Search for the cell housing the specified text and yield its [x, y] center coordinate. 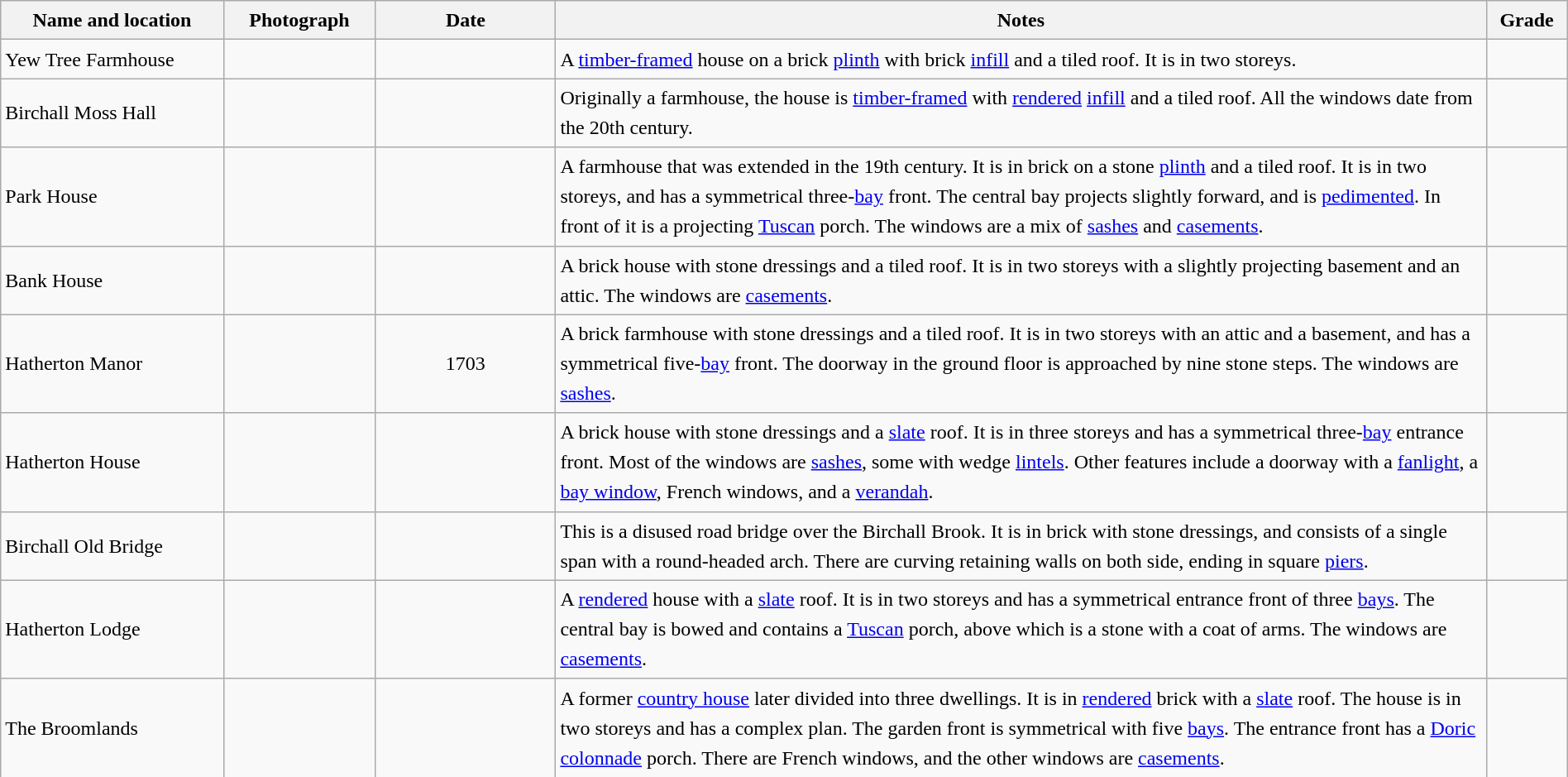
Yew Tree Farmhouse [112, 60]
1703 [466, 364]
Originally a farmhouse, the house is timber-framed with rendered infill and a tiled roof. All the windows date from the 20th century. [1021, 113]
Bank House [112, 280]
Hatherton House [112, 462]
Grade [1527, 20]
Date [466, 20]
Hatherton Manor [112, 364]
Birchall Moss Hall [112, 113]
Park House [112, 197]
The Broomlands [112, 728]
Photograph [299, 20]
Name and location [112, 20]
Birchall Old Bridge [112, 546]
Notes [1021, 20]
Hatherton Lodge [112, 629]
A timber-framed house on a brick plinth with brick infill and a tiled roof. It is in two storeys. [1021, 60]
